Locate the cell with the specified text and output its [X, Y] center coordinate. 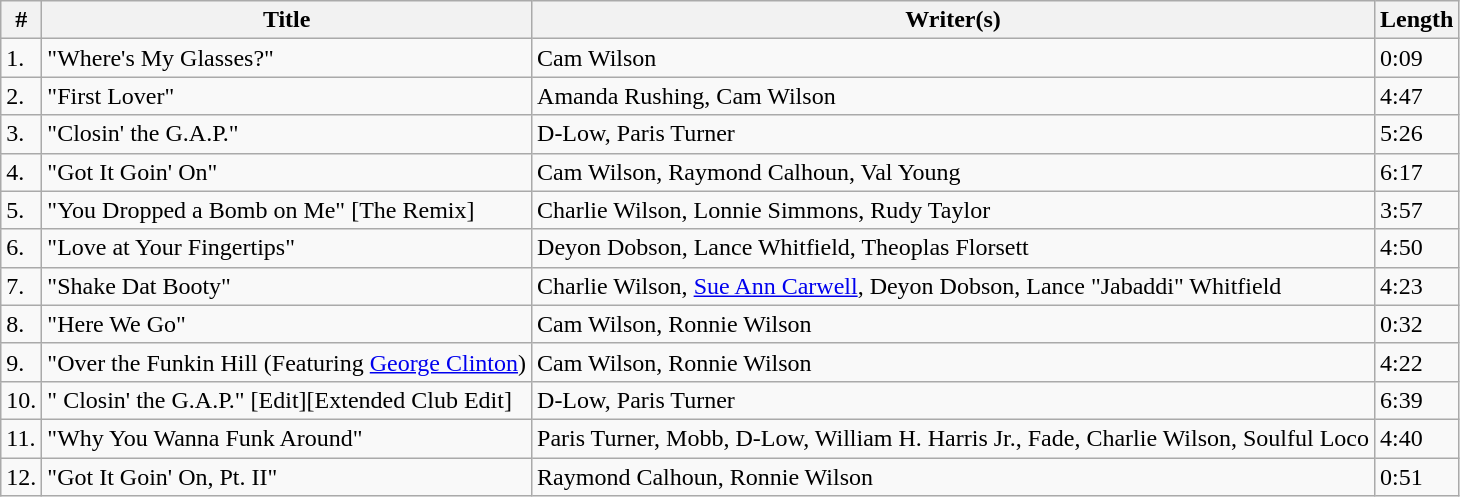
Writer(s) [954, 20]
9. [22, 362]
5. [22, 210]
"Shake Dat Booty" [287, 286]
"Where's My Glasses?" [287, 58]
4:47 [1417, 96]
4:23 [1417, 286]
Cam Wilson, Raymond Calhoun, Val Young [954, 172]
7. [22, 286]
11. [22, 438]
8. [22, 324]
4:40 [1417, 438]
4:50 [1417, 248]
1. [22, 58]
Cam Wilson [954, 58]
4:22 [1417, 362]
3. [22, 134]
# [22, 20]
2. [22, 96]
6:17 [1417, 172]
"Got It Goin' On, Pt. II" [287, 477]
Raymond Calhoun, Ronnie Wilson [954, 477]
6:39 [1417, 400]
4. [22, 172]
"Closin' the G.A.P." [287, 134]
5:26 [1417, 134]
Charlie Wilson, Lonnie Simmons, Rudy Taylor [954, 210]
Charlie Wilson, Sue Ann Carwell, Deyon Dobson, Lance "Jabaddi" Whitfield [954, 286]
"Love at Your Fingertips" [287, 248]
Title [287, 20]
0:09 [1417, 58]
Paris Turner, Mobb, D-Low, William H. Harris Jr., Fade, Charlie Wilson, Soulful Loco [954, 438]
Deyon Dobson, Lance Whitfield, Theoplas Florsett [954, 248]
10. [22, 400]
0:51 [1417, 477]
3:57 [1417, 210]
Length [1417, 20]
"Over the Funkin Hill (Featuring George Clinton) [287, 362]
"Here We Go" [287, 324]
"Why You Wanna Funk Around" [287, 438]
"First Lover" [287, 96]
6. [22, 248]
" Closin' the G.A.P." [Edit][Extended Club Edit] [287, 400]
Amanda Rushing, Cam Wilson [954, 96]
12. [22, 477]
0:32 [1417, 324]
"Got It Goin' On" [287, 172]
"You Dropped a Bomb on Me" [The Remix] [287, 210]
